Return [X, Y] of the center of cell containing provided text 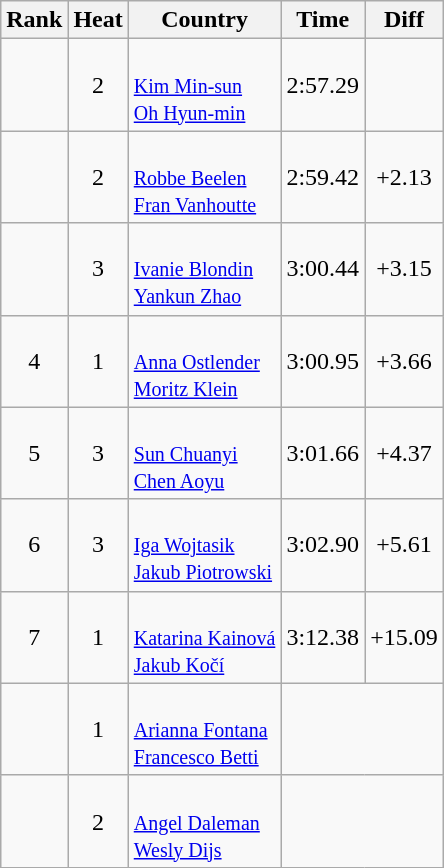
Katarina KainováJakub Kočí [204, 637]
+5.61 [404, 545]
Country [204, 20]
Arianna FontanaFrancesco Betti [204, 729]
Iga WojtasikJakub Piotrowski [204, 545]
+3.66 [404, 361]
+2.13 [404, 177]
Rank [34, 20]
2:59.42 [323, 177]
Time [323, 20]
4 [34, 361]
Heat [98, 20]
+3.15 [404, 269]
7 [34, 637]
2:57.29 [323, 85]
Ivanie BlondinYankun Zhao [204, 269]
3:01.66 [323, 453]
6 [34, 545]
5 [34, 453]
Diff [404, 20]
Angel DalemanWesly Dijs [204, 821]
Kim Min-sunOh Hyun-min [204, 85]
Robbe BeelenFran Vanhoutte [204, 177]
Anna OstlenderMoritz Klein [204, 361]
3:00.95 [323, 361]
3:00.44 [323, 269]
Sun ChuanyiChen Aoyu [204, 453]
3:02.90 [323, 545]
+15.09 [404, 637]
3:12.38 [323, 637]
+4.37 [404, 453]
